Capture the cell that displays the provided text and extract its [x, y] central coordinate. 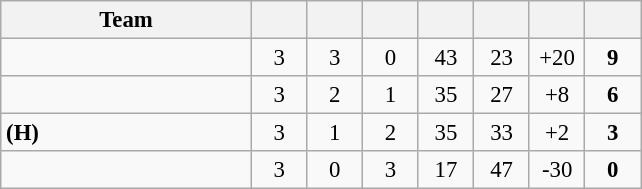
47 [502, 170]
27 [502, 95]
+8 [557, 95]
43 [446, 58]
17 [446, 170]
+20 [557, 58]
6 [613, 95]
23 [502, 58]
Team [126, 20]
9 [613, 58]
(H) [126, 133]
33 [502, 133]
-30 [557, 170]
+2 [557, 133]
